Return the [X, Y] coordinate for the center point of the cell that contains the specified text.  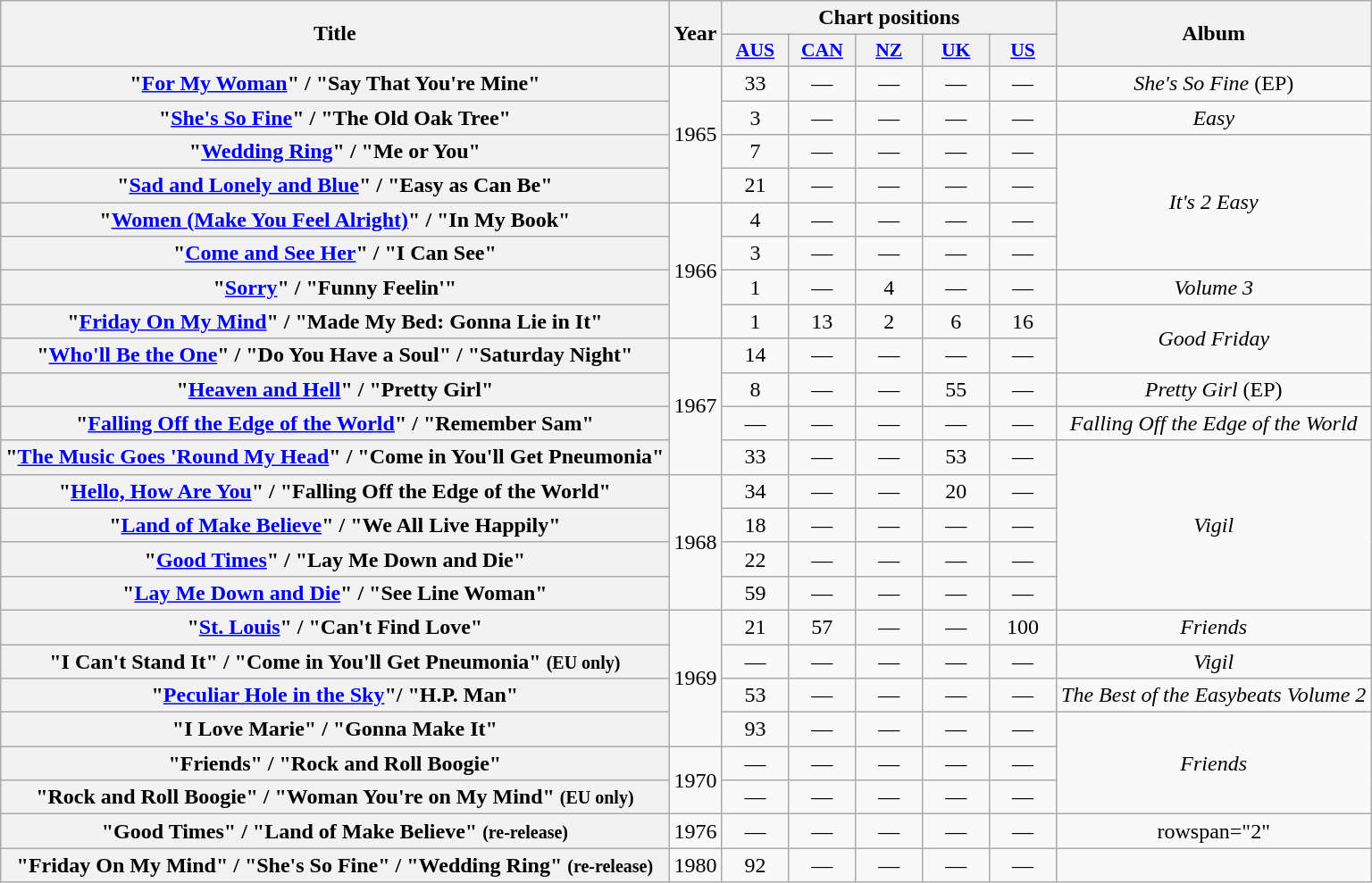
CAN [822, 51]
"Hello, How Are You" / "Falling Off the Edge of the World" [335, 491]
"I Can't Stand It" / "Come in You'll Get Pneumonia" (EU only) [335, 662]
92 [756, 865]
"Rock and Roll Boogie" / "Woman You're on My Mind" (EU only) [335, 797]
"For My Woman" / "Say That You're Mine" [335, 83]
Falling Off the Edge of the World [1214, 423]
100 [1024, 627]
"Friends" / "Rock and Roll Boogie" [335, 763]
20 [956, 491]
She's So Fine (EP) [1214, 83]
93 [756, 729]
1976 [695, 831]
UK [956, 51]
13 [822, 321]
"Good Times" / "Land of Make Believe" (re-release) [335, 831]
34 [756, 491]
"Sorry" / "Funny Feelin'" [335, 287]
1965 [695, 134]
55 [956, 389]
Volume 3 [1214, 287]
"Sad and Lonely and Blue" / "Easy as Can Be" [335, 186]
Title [335, 34]
Pretty Girl (EP) [1214, 389]
"The Music Goes 'Round My Head" / "Come in You'll Get Pneumonia" [335, 457]
"Come and See Her" / "I Can See" [335, 254]
2 [890, 321]
AUS [756, 51]
"Who'll Be the One" / "Do You Have a Soul" / "Saturday Night" [335, 355]
"St. Louis" / "Can't Find Love" [335, 627]
"Good Times" / "Lay Me Down and Die" [335, 559]
Easy [1214, 117]
7 [756, 152]
Chart positions [890, 18]
The Best of the Easybeats Volume 2 [1214, 696]
6 [956, 321]
1967 [695, 406]
59 [756, 593]
"Falling Off the Edge of the World" / "Remember Sam" [335, 423]
Good Friday [1214, 338]
"Wedding Ring" / "Me or You" [335, 152]
Album [1214, 34]
18 [756, 525]
"Women (Make You Feel Alright)" / "In My Book" [335, 220]
"Lay Me Down and Die" / "See Line Woman" [335, 593]
1969 [695, 678]
It's 2 Easy [1214, 203]
"Land of Make Believe" / "We All Live Happily" [335, 525]
"Friday On My Mind" / "She's So Fine" / "Wedding Ring" (re-release) [335, 865]
57 [822, 627]
"I Love Marie" / "Gonna Make It" [335, 729]
"Friday On My Mind" / "Made My Bed: Gonna Lie in It" [335, 321]
8 [756, 389]
"Peculiar Hole in the Sky"/ "H.P. Man" [335, 696]
1968 [695, 542]
"Heaven and Hell" / "Pretty Girl" [335, 389]
14 [756, 355]
NZ [890, 51]
"She's So Fine" / "The Old Oak Tree" [335, 117]
US [1024, 51]
1966 [695, 271]
rowspan="2" [1214, 831]
22 [756, 559]
16 [1024, 321]
1970 [695, 780]
1980 [695, 865]
Year [695, 34]
